Return (x, y) of the center of cell containing provided text 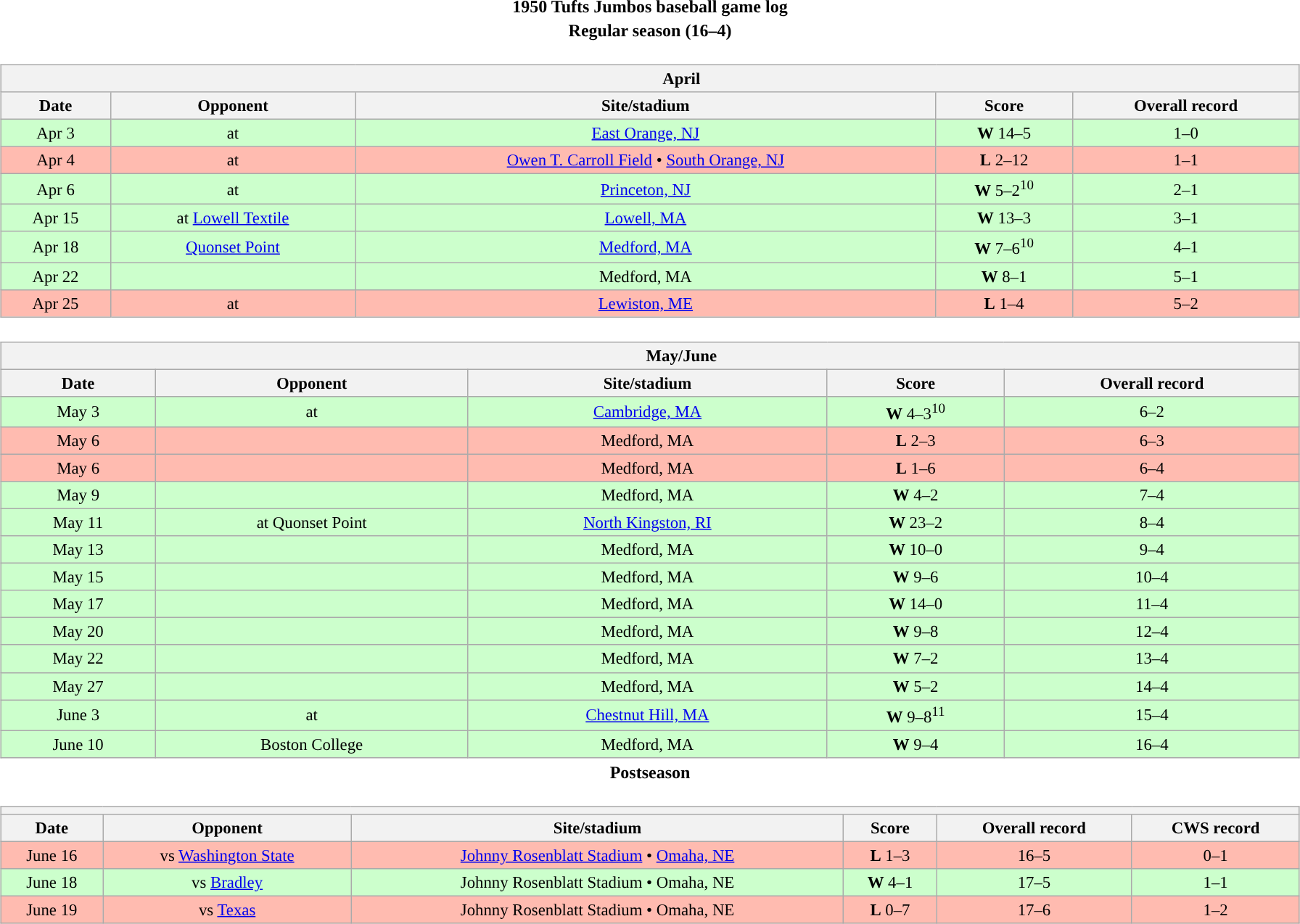
W 5–210 (1004, 189)
June 10 (78, 744)
L 2–3 (916, 441)
vs Bradley (227, 883)
May 22 (78, 659)
17–5 (1034, 883)
W 7–610 (1004, 247)
Owen T. Carroll Field • South Orange, NJ (646, 160)
W 9–8 (916, 632)
W 9–4 (916, 744)
W 10–0 (916, 550)
June 19 (52, 909)
W 5–2 (916, 686)
Boston College (312, 744)
at Lowell Textile (232, 218)
at Quonset Point (312, 522)
W 13–3 (1004, 218)
6–3 (1152, 441)
W 9–811 (916, 715)
5–1 (1185, 276)
Lowell, MA (646, 218)
L 2–12 (1004, 160)
6–2 (1152, 411)
May 27 (78, 686)
May 15 (78, 577)
Apr 4 (56, 160)
L 1–6 (916, 468)
W 4–310 (916, 411)
Cambridge, MA (647, 411)
3–1 (1185, 218)
Apr 3 (56, 133)
Apr 6 (56, 189)
June 18 (52, 883)
CWS record (1216, 828)
11–4 (1152, 604)
14–4 (1152, 686)
May 11 (78, 522)
W 14–5 (1004, 133)
13–4 (1152, 659)
W 14–0 (916, 604)
W 9–6 (916, 577)
0–1 (1216, 855)
Chestnut Hill, MA (647, 715)
W 4–2 (916, 495)
Lewiston, ME (646, 303)
May 20 (78, 632)
Apr 25 (56, 303)
Apr 15 (56, 218)
W 4–1 (890, 883)
June 16 (52, 855)
12–4 (1152, 632)
7–4 (1152, 495)
5–2 (1185, 303)
April (650, 78)
16–4 (1152, 744)
May 3 (78, 411)
L 0–7 (890, 909)
L 1–3 (890, 855)
W 7–2 (916, 659)
June 3 (78, 715)
6–4 (1152, 468)
Apr 22 (56, 276)
East Orange, NJ (646, 133)
vs Texas (227, 909)
May/June (650, 355)
15–4 (1152, 715)
17–6 (1034, 909)
L 1–4 (1004, 303)
9–4 (1152, 550)
4–1 (1185, 247)
May 9 (78, 495)
W 8–1 (1004, 276)
8–4 (1152, 522)
May 13 (78, 550)
vs Washington State (227, 855)
Quonset Point (232, 247)
1–2 (1216, 909)
W 23–2 (916, 522)
May 17 (78, 604)
2–1 (1185, 189)
10–4 (1152, 577)
1–0 (1185, 133)
North Kingston, RI (647, 522)
16–5 (1034, 855)
Princeton, NJ (646, 189)
Apr 18 (56, 247)
